Capture the cell that displays the provided text and extract its [x, y] central coordinate. 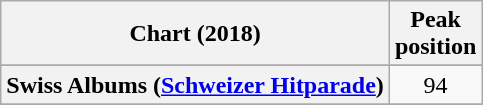
Chart (2018) [196, 34]
Peakposition [435, 34]
94 [435, 85]
Swiss Albums (Schweizer Hitparade) [196, 85]
